Return [X, Y] of the center of cell containing provided text 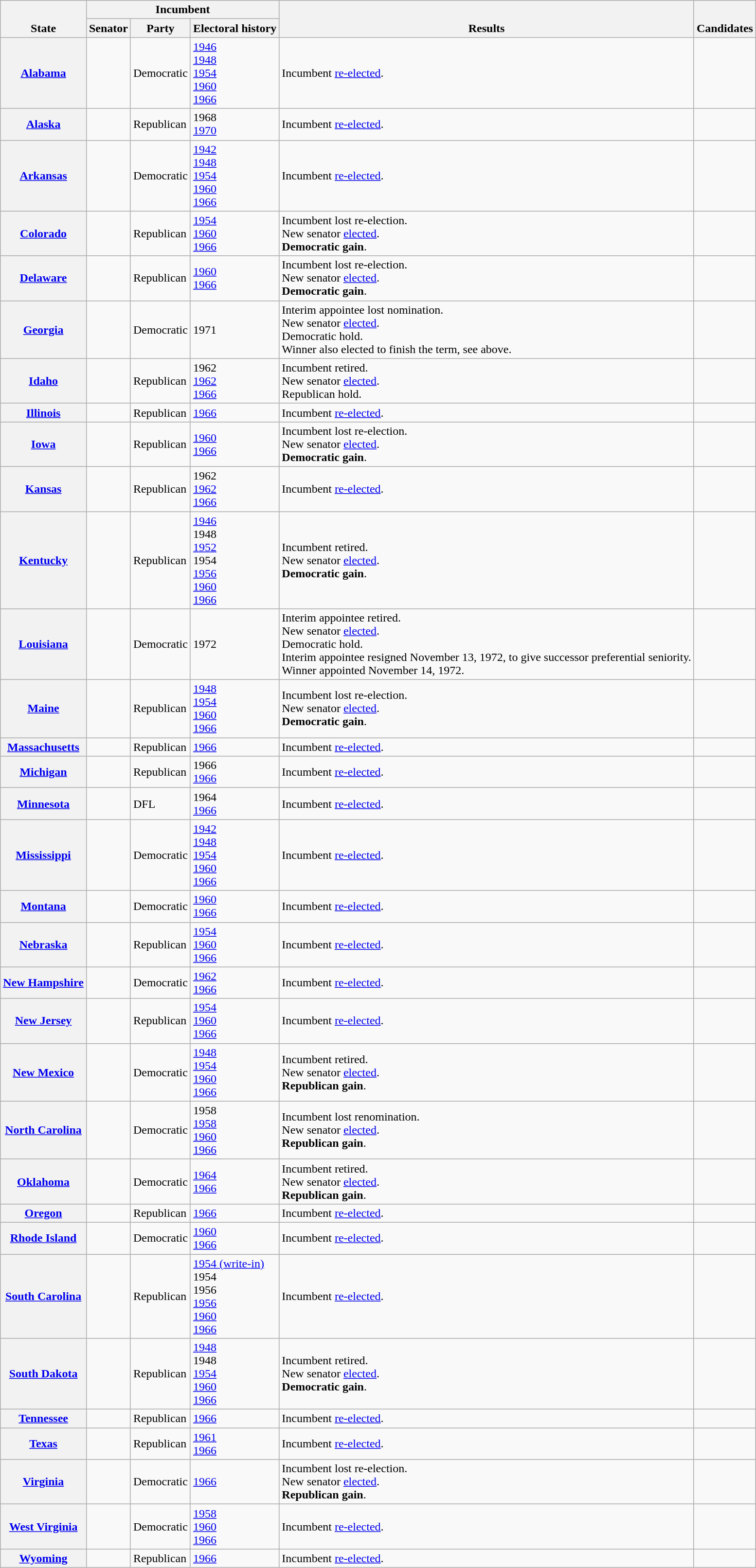
Oregon [44, 1213]
Delaware [44, 278]
1966 1966 [234, 772]
Oklahoma [44, 1181]
Electoral history [234, 28]
1954 (write-in)1954 1956 1956 19601966 [234, 1296]
Interim appointee lost nomination.New senator elected.Democratic hold.Winner also elected to finish the term, see above. [486, 330]
Idaho [44, 381]
Senator [108, 28]
Mississippi [44, 855]
19481948 195419601966 [234, 1374]
Party [161, 28]
Alaska [44, 125]
Alabama [44, 73]
Arkansas [44, 176]
1961 1966 [234, 1443]
Louisiana [44, 644]
Kansas [44, 489]
State [44, 19]
1971 [234, 330]
New Hampshire [44, 982]
North Carolina [44, 1130]
Incumbent [182, 10]
Michigan [44, 772]
1958 19601966 [234, 1527]
Incumbent lost renomination.New senator elected.Republican gain. [486, 1130]
Minnesota [44, 803]
Results [486, 19]
1972 [234, 644]
Maine [44, 709]
West Virginia [44, 1527]
New Mexico [44, 1072]
Illinois [44, 412]
1962 1966 [234, 982]
1968 1970 [234, 125]
1946 1948 1952 1954 1956 19601966 [234, 560]
South Dakota [44, 1374]
Georgia [44, 330]
Wyoming [44, 1558]
Massachusetts [44, 747]
South Carolina [44, 1296]
1946 1948195419601966 [234, 73]
Montana [44, 907]
DFL [161, 803]
Colorado [44, 233]
Kentucky [44, 560]
Rhode Island [44, 1238]
Iowa [44, 444]
Candidates [725, 19]
Incumbent lost re-election.New senator elected.Republican gain. [486, 1482]
Texas [44, 1443]
Tennessee [44, 1419]
Nebraska [44, 944]
New Jersey [44, 1021]
Virginia [44, 1482]
Incumbent retired.New senator elected.Republican hold. [486, 381]
1958 1958 19601966 [234, 1130]
